Scan for the cell matching the given text and deliver its [X, Y] coordinate at center. 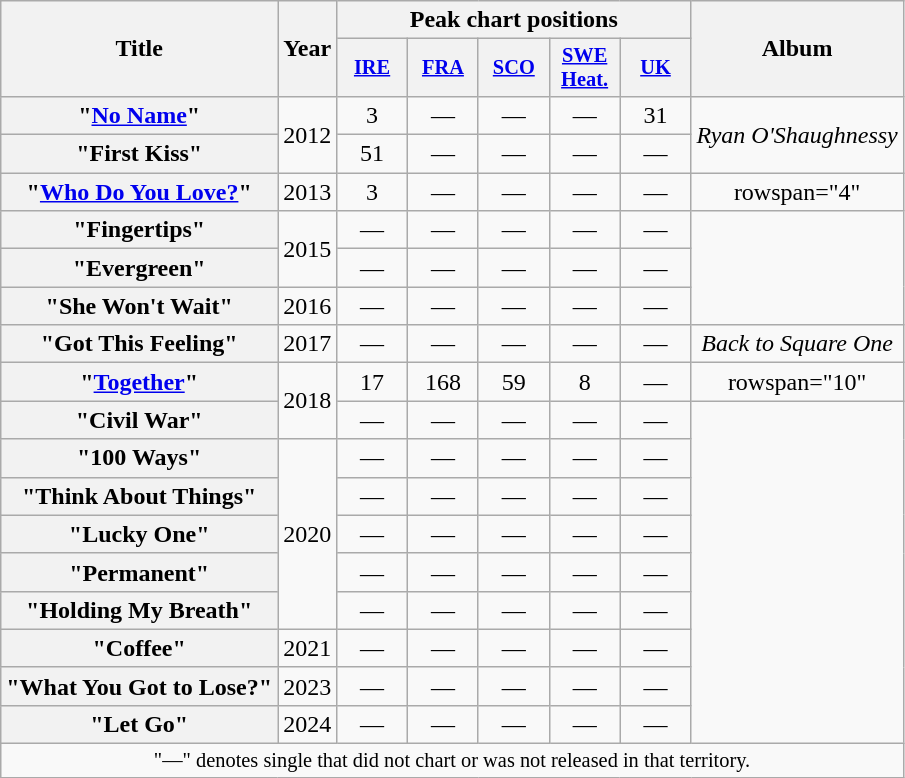
rowspan="4" [797, 192]
"First Kiss" [140, 154]
"Who Do You Love?" [140, 192]
Year [308, 49]
2017 [308, 344]
Peak chart positions [514, 20]
51 [372, 154]
UK [656, 68]
"Civil War" [140, 420]
31 [656, 115]
"No Name" [140, 115]
SWEHeat. [584, 68]
Back to Square One [797, 344]
"Got This Feeling" [140, 344]
"Lucky One" [140, 534]
Ryan O'Shaughnessy [797, 134]
"Evergreen" [140, 268]
"Coffee" [140, 648]
2015 [308, 249]
"Fingertips" [140, 230]
2013 [308, 192]
"Holding My Breath" [140, 610]
Album [797, 49]
2018 [308, 401]
"100 Ways" [140, 458]
2023 [308, 686]
2024 [308, 724]
SCO [514, 68]
"Let Go" [140, 724]
17 [372, 382]
2021 [308, 648]
"What You Got to Lose?" [140, 686]
59 [514, 382]
2016 [308, 306]
Title [140, 49]
"—" denotes single that did not chart or was not released in that territory. [452, 761]
2012 [308, 134]
rowspan="10" [797, 382]
"Permanent" [140, 572]
IRE [372, 68]
168 [444, 382]
FRA [444, 68]
"Think About Things" [140, 496]
"She Won't Wait" [140, 306]
8 [584, 382]
"Together" [140, 382]
2020 [308, 534]
